Find where the given text appears and provide that cell's center as [x, y] coordinate. 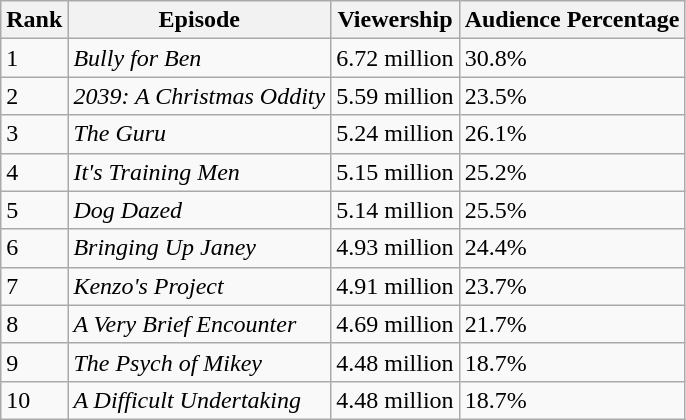
9 [34, 362]
5.15 million [395, 172]
It's Training Men [200, 172]
21.7% [572, 324]
1 [34, 58]
24.4% [572, 248]
26.1% [572, 134]
Bringing Up Janey [200, 248]
3 [34, 134]
5.14 million [395, 210]
A Difficult Undertaking [200, 400]
7 [34, 286]
4.91 million [395, 286]
4.69 million [395, 324]
5.24 million [395, 134]
5 [34, 210]
4 [34, 172]
23.7% [572, 286]
Rank [34, 20]
8 [34, 324]
5.59 million [395, 96]
10 [34, 400]
Episode [200, 20]
6.72 million [395, 58]
25.5% [572, 210]
Kenzo's Project [200, 286]
The Guru [200, 134]
4.93 million [395, 248]
23.5% [572, 96]
30.8% [572, 58]
25.2% [572, 172]
6 [34, 248]
2 [34, 96]
Bully for Ben [200, 58]
The Psych of Mikey [200, 362]
Viewership [395, 20]
2039: A Christmas Oddity [200, 96]
Audience Percentage [572, 20]
Dog Dazed [200, 210]
A Very Brief Encounter [200, 324]
